Return the [X, Y] coordinate for the center point of the cell that contains the specified text.  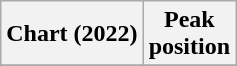
Chart (2022) [72, 34]
Peak position [189, 34]
